Provide the [x, y] coordinate of the cell's center where the given text is located.  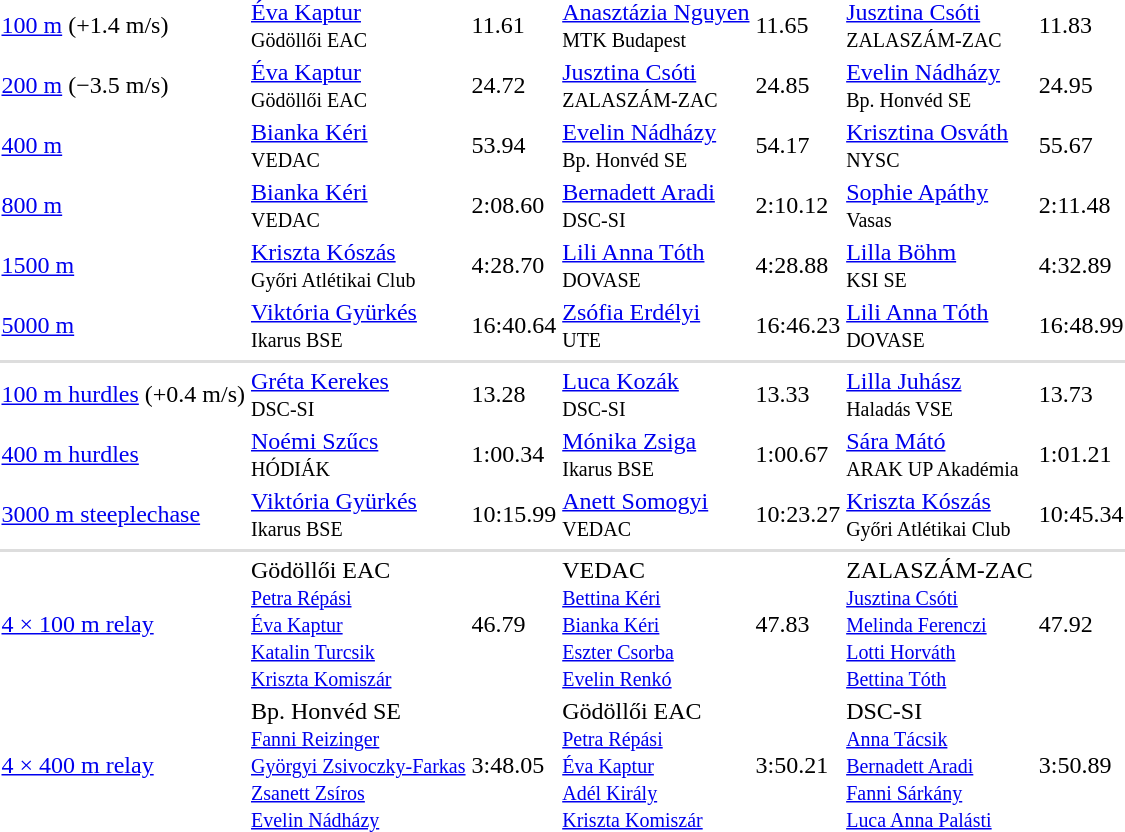
16:40.64 [514, 326]
54.17 [798, 146]
24.95 [1081, 86]
10:45.34 [1081, 514]
Lilla BöhmKSI SE [940, 266]
Sára MátóARAK UP Akadémia [940, 454]
VEDACBettina Kéri Bianka Kéri Eszter Csorba Evelin Renkó [656, 624]
Gödöllői EACPetra Répási Éva Kaptur Katalin Turcsik Kriszta Komiszár [359, 624]
Krisztina OsváthNYSC [940, 146]
Zsófia ErdélyiUTE [656, 326]
4:28.70 [514, 266]
ZALASZÁM-ZACJusztina Csóti Melinda Ferenczi Lotti Horváth Bettina Tóth [940, 624]
1:01.21 [1081, 454]
24.72 [514, 86]
1:00.34 [514, 454]
13.28 [514, 394]
Bernadett AradiDSC-SI [656, 206]
13.33 [798, 394]
Gréta KerekesDSC-SI [359, 394]
10:23.27 [798, 514]
16:48.99 [1081, 326]
400 m [124, 146]
Anett SomogyiVEDAC [656, 514]
2:08.60 [514, 206]
Lilla JuhászHaladás VSE [940, 394]
16:46.23 [798, 326]
200 m (−3.5 m/s) [124, 86]
13.73 [1081, 394]
46.79 [514, 624]
4 × 100 m relay [124, 624]
5000 m [124, 326]
2:11.48 [1081, 206]
400 m hurdles [124, 454]
100 m hurdles (+0.4 m/s) [124, 394]
1500 m [124, 266]
4:32.89 [1081, 266]
800 m [124, 206]
Jusztina CsótiZALASZÁM-ZAC [656, 86]
Noémi SzűcsHÓDIÁK [359, 454]
Luca KozákDSC-SI [656, 394]
Éva KapturGödöllői EAC [359, 86]
1:00.67 [798, 454]
47.83 [798, 624]
47.92 [1081, 624]
55.67 [1081, 146]
Sophie ApáthyVasas [940, 206]
4:28.88 [798, 266]
3000 m steeplechase [124, 514]
53.94 [514, 146]
2:10.12 [798, 206]
Mónika ZsigaIkarus BSE [656, 454]
24.85 [798, 86]
10:15.99 [514, 514]
